Output the [x, y] coordinate of the center of the cell containing the given text.  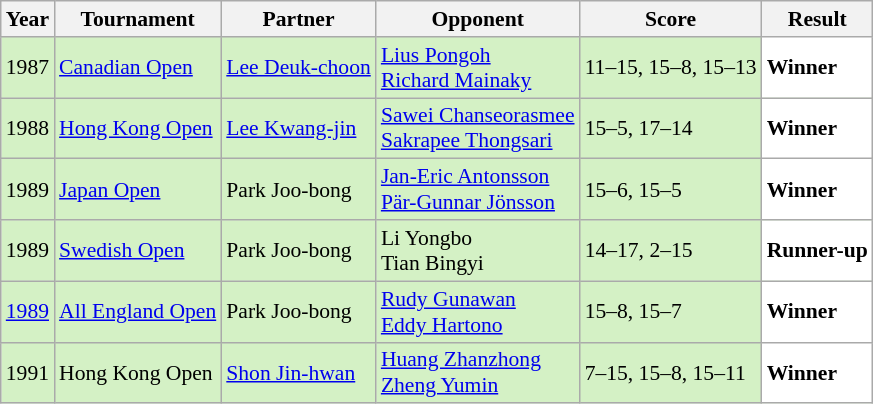
11–15, 15–8, 15–13 [671, 68]
Result [818, 19]
1988 [28, 128]
Opponent [478, 19]
Swedish Open [138, 250]
Shon Jin-hwan [298, 372]
Sawei Chanseorasmee Sakrapee Thongsari [478, 128]
1987 [28, 68]
Rudy Gunawan Eddy Hartono [478, 312]
Partner [298, 19]
14–17, 2–15 [671, 250]
Tournament [138, 19]
Jan-Eric Antonsson Pär-Gunnar Jönsson [478, 190]
Runner-up [818, 250]
Year [28, 19]
Lius Pongoh Richard Mainaky [478, 68]
Score [671, 19]
Canadian Open [138, 68]
Li Yongbo Tian Bingyi [478, 250]
15–5, 17–14 [671, 128]
7–15, 15–8, 15–11 [671, 372]
15–6, 15–5 [671, 190]
Huang Zhanzhong Zheng Yumin [478, 372]
Lee Kwang-jin [298, 128]
Lee Deuk-choon [298, 68]
15–8, 15–7 [671, 312]
1991 [28, 372]
Japan Open [138, 190]
All England Open [138, 312]
